Return the [x, y] coordinate for the center point of the cell that contains the specified text.  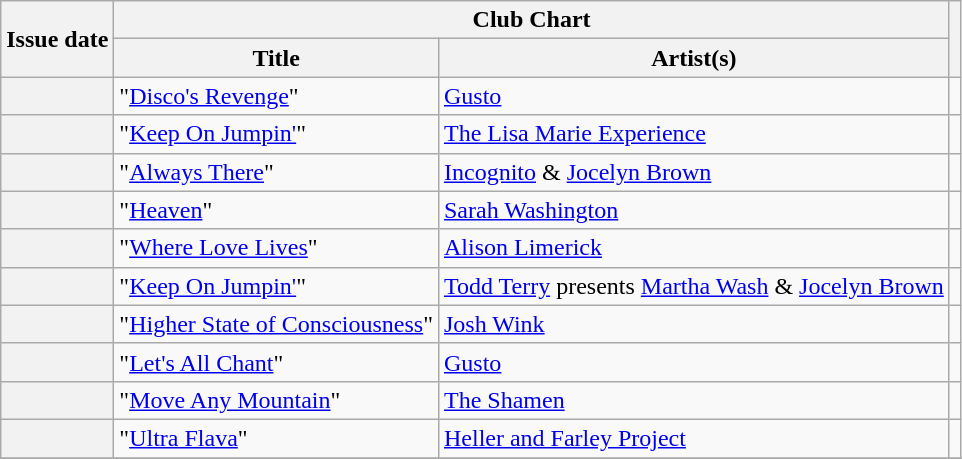
The Shamen [694, 400]
Todd Terry presents Martha Wash & Jocelyn Brown [694, 286]
The Lisa Marie Experience [694, 134]
Issue date [58, 39]
Incognito & Jocelyn Brown [694, 172]
Alison Limerick [694, 248]
"Heaven" [276, 210]
"Ultra Flava" [276, 438]
"Move Any Mountain" [276, 400]
Josh Wink [694, 324]
Club Chart [532, 20]
"Higher State of Consciousness" [276, 324]
"Always There" [276, 172]
Title [276, 58]
"Disco's Revenge" [276, 96]
Heller and Farley Project [694, 438]
"Where Love Lives" [276, 248]
Sarah Washington [694, 210]
Artist(s) [694, 58]
"Let's All Chant" [276, 362]
